Scan for the cell matching the given text and deliver its [x, y] coordinate at center. 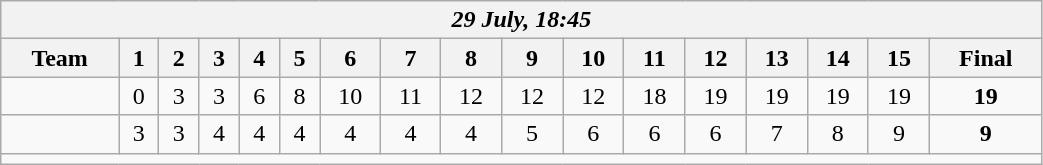
15 [898, 58]
14 [838, 58]
18 [654, 96]
29 July, 18:45 [522, 20]
0 [139, 96]
Final [986, 58]
2 [179, 58]
13 [776, 58]
1 [139, 58]
Team [60, 58]
